Output the (X, Y) coordinate of the center of the cell containing the given text.  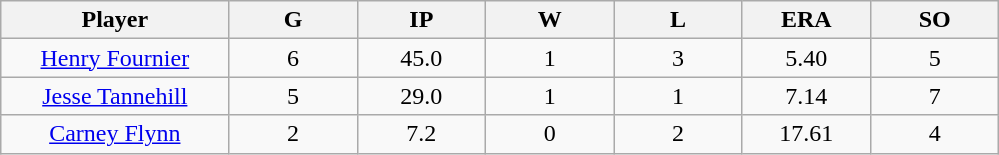
45.0 (421, 58)
6 (293, 58)
0 (550, 134)
7 (934, 96)
G (293, 20)
4 (934, 134)
ERA (806, 20)
SO (934, 20)
Carney Flynn (115, 134)
7.14 (806, 96)
7.2 (421, 134)
17.61 (806, 134)
IP (421, 20)
L (678, 20)
Jesse Tannehill (115, 96)
Player (115, 20)
29.0 (421, 96)
5.40 (806, 58)
Henry Fournier (115, 58)
3 (678, 58)
W (550, 20)
